Find where the given text appears and provide that cell's center as [x, y] coordinate. 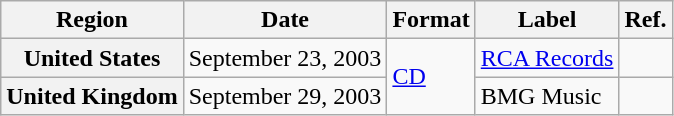
September 23, 2003 [285, 58]
September 29, 2003 [285, 96]
BMG Music [547, 96]
RCA Records [547, 58]
Label [547, 20]
United Kingdom [92, 96]
United States [92, 58]
CD [431, 77]
Region [92, 20]
Format [431, 20]
Ref. [646, 20]
Date [285, 20]
